Return the (x, y) coordinate for the center point of the cell that contains the specified text.  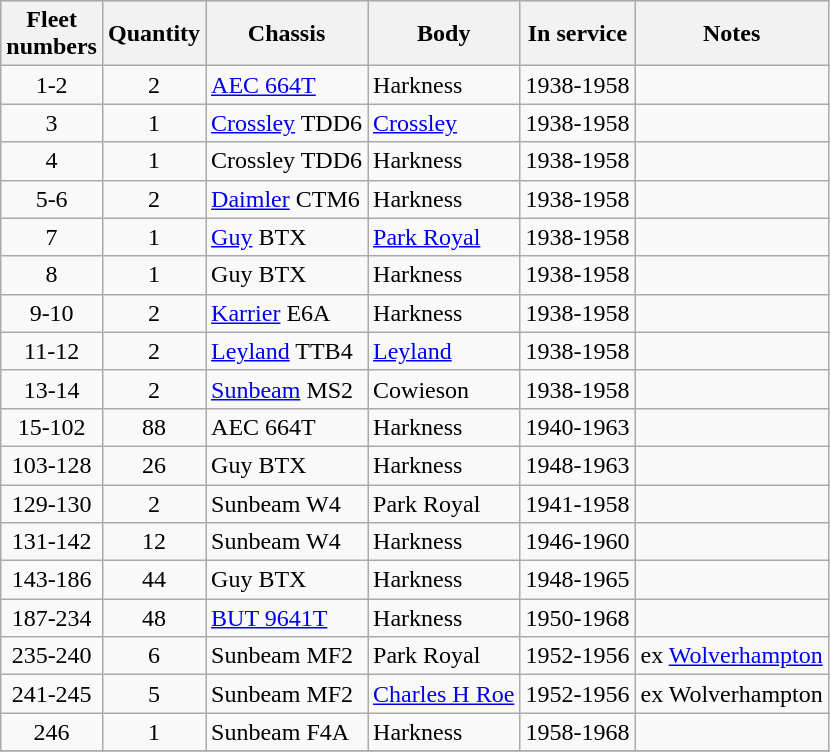
Notes (732, 34)
Chassis (287, 34)
1958-1968 (578, 732)
187-234 (52, 618)
3 (52, 123)
Leyland (444, 351)
1946-1960 (578, 542)
5 (154, 694)
Karrier E6A (287, 313)
5-6 (52, 199)
143-186 (52, 580)
4 (52, 161)
6 (154, 656)
Body (444, 34)
48 (154, 618)
1950-1968 (578, 618)
7 (52, 237)
1-2 (52, 85)
1948-1963 (578, 465)
235-240 (52, 656)
12 (154, 542)
Charles H Roe (444, 694)
BUT 9641T (287, 618)
13-14 (52, 389)
246 (52, 732)
Leyland TTB4 (287, 351)
129-130 (52, 503)
Cowieson (444, 389)
Daimler CTM6 (287, 199)
131-142 (52, 542)
15-102 (52, 427)
1940-1963 (578, 427)
Fleetnumbers (52, 34)
Sunbeam MS2 (287, 389)
103-128 (52, 465)
88 (154, 427)
Sunbeam F4A (287, 732)
1941-1958 (578, 503)
Crossley (444, 123)
241-245 (52, 694)
11-12 (52, 351)
8 (52, 275)
44 (154, 580)
1948-1965 (578, 580)
9-10 (52, 313)
Quantity (154, 34)
26 (154, 465)
In service (578, 34)
